Return the (x, y) coordinate for the center point of the cell that contains the specified text.  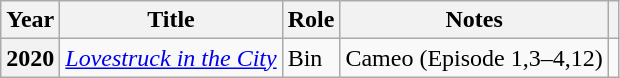
Cameo (Episode 1,3–4,12) (474, 58)
Year (30, 20)
Bin (311, 58)
Notes (474, 20)
Lovestruck in the City (171, 58)
Role (311, 20)
Title (171, 20)
2020 (30, 58)
